Pinpoint the cell where the given text exists, returning its [X, Y] midpoint coordinate. 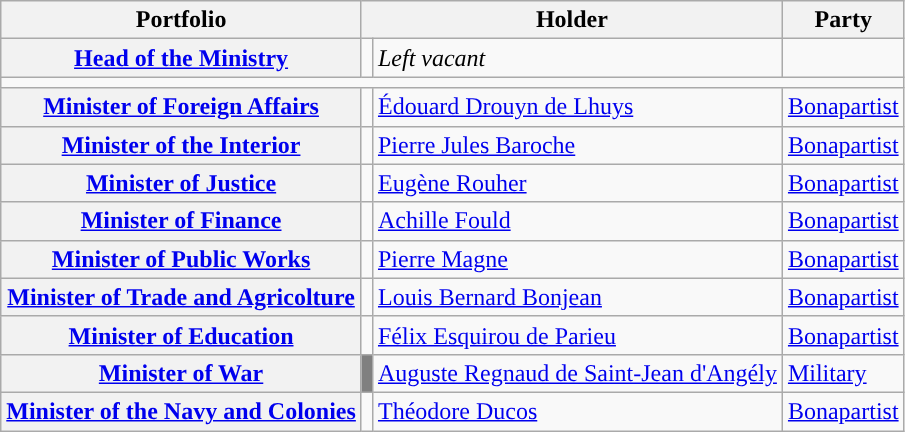
Théodore Ducos [577, 411]
Minister of Finance [182, 221]
Holder [572, 20]
Party [843, 20]
Minister of Justice [182, 183]
Minister of Public Works [182, 259]
Minister of Trade and Agricolture [182, 297]
Édouard Drouyn de Lhuys [577, 107]
Eugène Rouher [577, 183]
Pierre Jules Baroche [577, 145]
Louis Bernard Bonjean [577, 297]
Minister of War [182, 373]
Minister of Foreign Affairs [182, 107]
Military [843, 373]
Left vacant [577, 58]
Portfolio [182, 20]
Head of the Ministry [182, 58]
Achille Fould [577, 221]
Pierre Magne [577, 259]
Minister of the Interior [182, 145]
Minister of Education [182, 335]
Minister of the Navy and Colonies [182, 411]
Auguste Regnaud de Saint-Jean d'Angély [577, 373]
Félix Esquirou de Parieu [577, 335]
